For the text-containing cell, return its midpoint in (X, Y) coordinate format. 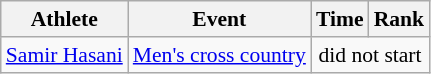
Athlete (64, 19)
Men's cross country (220, 55)
Rank (400, 19)
Time (340, 19)
Samir Hasani (64, 55)
Event (220, 19)
did not start (370, 55)
